Locate the cell with the specified text and output its [X, Y] center coordinate. 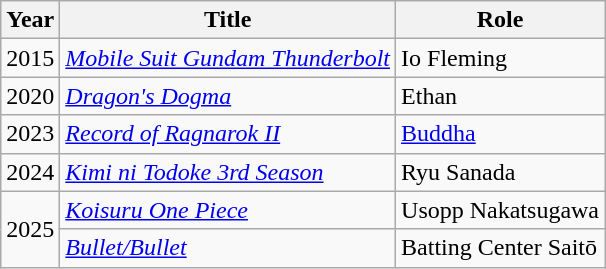
2023 [30, 134]
2025 [30, 229]
Role [500, 20]
Io Fleming [500, 58]
Koisuru One Piece [228, 210]
Ryu Sanada [500, 172]
Buddha [500, 134]
Year [30, 20]
2015 [30, 58]
Title [228, 20]
Ethan [500, 96]
Kimi ni Todoke 3rd Season [228, 172]
2024 [30, 172]
Mobile Suit Gundam Thunderbolt [228, 58]
Bullet/Bullet [228, 248]
2020 [30, 96]
Record of Ragnarok II [228, 134]
Dragon's Dogma [228, 96]
Batting Center Saitō [500, 248]
Usopp Nakatsugawa [500, 210]
